Identify which cell holds the provided text, then report its [X, Y] central coordinate. 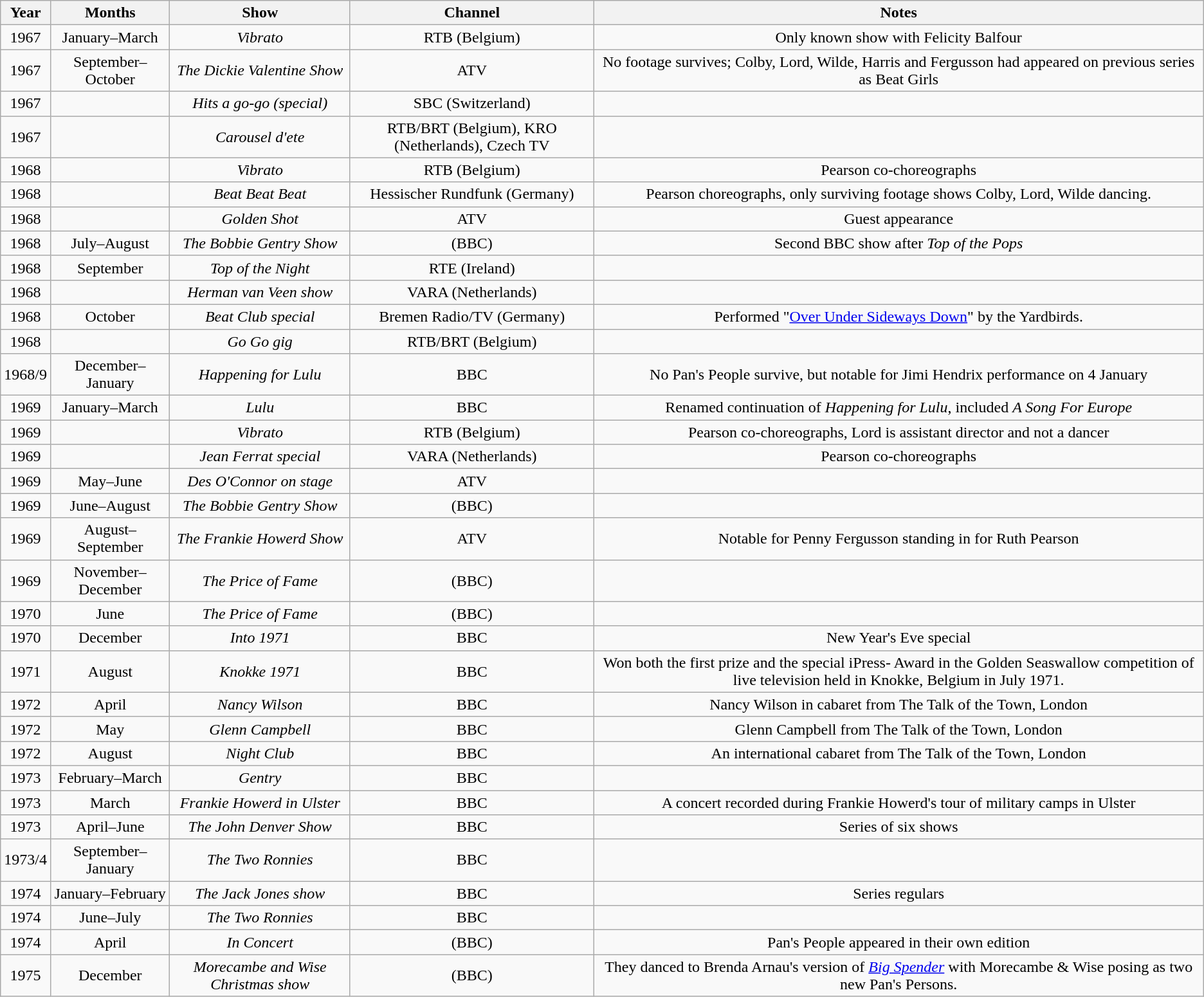
June–July [109, 918]
October [109, 316]
Morecambe and Wise Christmas show [260, 975]
SBC (Switzerland) [472, 104]
No Pan's People survive, but notable for Jimi Hendrix performance on 4 January [898, 374]
Lulu [260, 408]
Year [26, 13]
The Jack Jones show [260, 893]
Glenn Campbell [260, 729]
A concert recorded during Frankie Howerd's tour of military camps in Ulster [898, 802]
Glenn Campbell from The Talk of the Town, London [898, 729]
The Dickie Valentine Show [260, 71]
Knokke 1971 [260, 672]
Herman van Veen show [260, 292]
The Frankie Howerd Show [260, 539]
September–January [109, 861]
Channel [472, 13]
Frankie Howerd in Ulster [260, 802]
RTB/BRT (Belgium), KRO (Netherlands), Czech TV [472, 136]
Nancy Wilson in cabaret from The Talk of the Town, London [898, 704]
Notes [898, 13]
Des O'Connor on stage [260, 481]
Won both the first prize and the special iPress- Award in the Golden Seaswallow competition of live television held in Knokke, Belgium in July 1971. [898, 672]
May–June [109, 481]
Go Go gig [260, 342]
June–August [109, 506]
June [109, 614]
Pearson choreographs, only surviving footage shows Colby, Lord, Wilde dancing. [898, 194]
September–October [109, 71]
September [109, 268]
August–September [109, 539]
Performed "Over Under Sideways Down" by the Yardbirds. [898, 316]
New Year's Eve special [898, 638]
RTB/BRT (Belgium) [472, 342]
Guest appearance [898, 219]
Pan's People appeared in their own edition [898, 942]
Jean Ferrat special [260, 457]
No footage survives; Colby, Lord, Wilde, Harris and Fergusson had appeared on previous series as Beat Girls [898, 71]
May [109, 729]
Pearson co-choreographs, Lord is assistant director and not a dancer [898, 432]
Golden Shot [260, 219]
1973/4 [26, 861]
Night Club [260, 753]
April–June [109, 827]
February–March [109, 778]
Top of the Night [260, 268]
January–February [109, 893]
Renamed continuation of Happening for Lulu, included A Song For Europe [898, 408]
Notable for Penny Fergusson standing in for Ruth Pearson [898, 539]
Second BBC show after Top of the Pops [898, 243]
November–December [109, 580]
1975 [26, 975]
Happening for Lulu [260, 374]
Months [109, 13]
1971 [26, 672]
RTE (Ireland) [472, 268]
Bremen Radio/TV (Germany) [472, 316]
1968/9 [26, 374]
Hessischer Rundfunk (Germany) [472, 194]
Series of six shows [898, 827]
Into 1971 [260, 638]
Series regulars [898, 893]
An international cabaret from The Talk of the Town, London [898, 753]
July–August [109, 243]
Beat Beat Beat [260, 194]
Nancy Wilson [260, 704]
Beat Club special [260, 316]
In Concert [260, 942]
December–January [109, 374]
Hits a go-go (special) [260, 104]
Show [260, 13]
Carousel d'ete [260, 136]
March [109, 802]
Only known show with Felicity Balfour [898, 37]
Gentry [260, 778]
The John Denver Show [260, 827]
They danced to Brenda Arnau's version of Big Spender with Morecambe & Wise posing as two new Pan's Persons. [898, 975]
